Locate the cell with the specified text and output its (x, y) center coordinate. 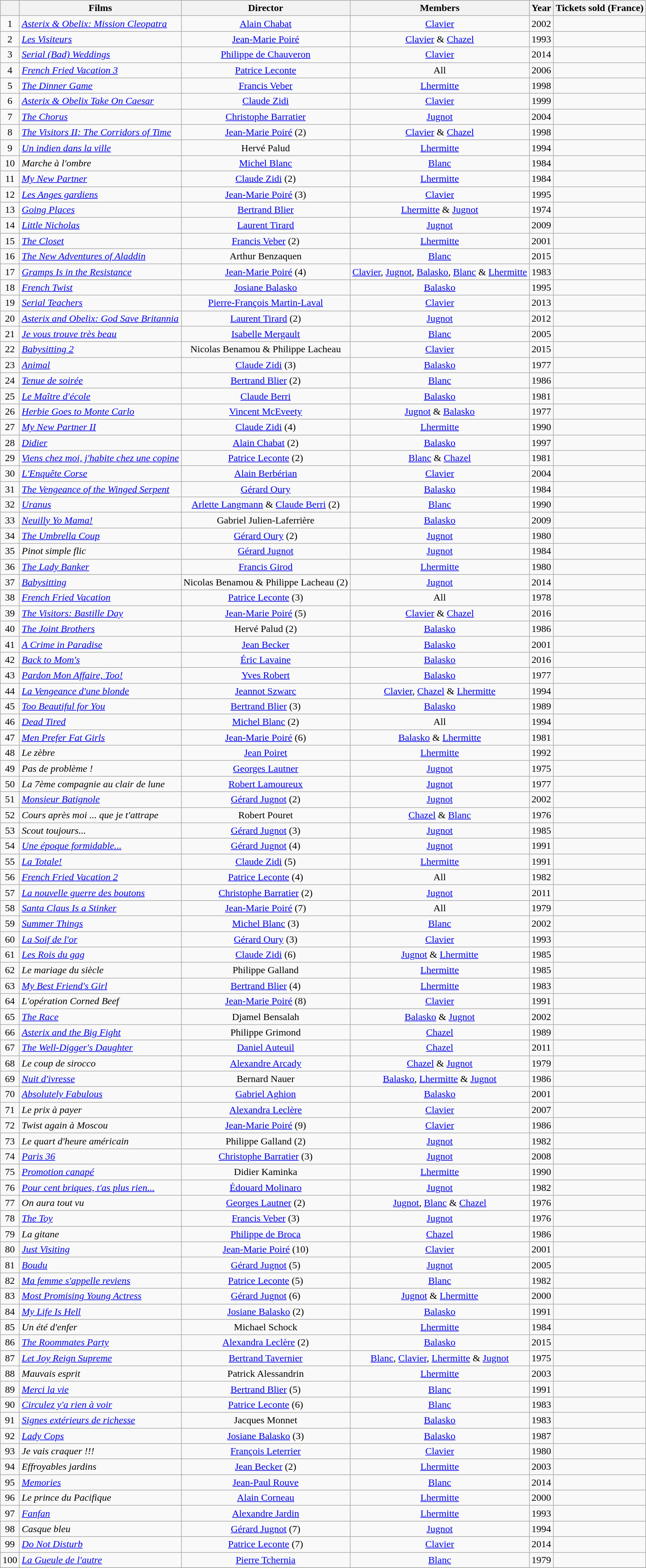
Arlette Langmann & Claude Berri (2) (265, 505)
Lhermitte & Jugnot (440, 210)
70 (10, 1094)
Just Visiting (100, 1250)
Djamel Bensalah (265, 1017)
Clavier, Jugnot, Balasko, Blanc & Lhermitte (440, 272)
85 (10, 1327)
Balasko, Lhermitte & Jugnot (440, 1079)
2007 (542, 1110)
Jean-Marie Poiré (3) (265, 194)
Le prince du Pacifique (100, 1498)
Merci la vie (100, 1389)
Circulez y'a rien à voir (100, 1405)
Alain Chabat (2) (265, 442)
Bertrand Blier (5) (265, 1389)
Blanc & Chazel (440, 458)
The Well-Digger's Daughter (100, 1048)
72 (10, 1125)
Asterix & Obelix: Mission Cleopatra (100, 24)
92 (10, 1435)
Les Rois du gag (100, 955)
Édouard Molinaro (265, 1188)
Claude Zidi (6) (265, 955)
Michael Schock (265, 1327)
Patrice Leconte (265, 70)
Going Places (100, 210)
Alexandre Arcady (265, 1063)
64 (10, 1001)
91 (10, 1420)
75 (10, 1172)
Hervé Palud (2) (265, 629)
52 (10, 815)
23 (10, 365)
Didier Kaminka (265, 1172)
44 (10, 691)
Philippe Grimond (265, 1032)
Jacques Monnet (265, 1420)
Jean Becker (2) (265, 1467)
Jean-Marie Poiré (6) (265, 738)
Daniel Auteuil (265, 1048)
18 (10, 287)
Patrice Leconte (2) (265, 458)
My New Partner (100, 179)
1978 (542, 598)
87 (10, 1358)
L'Enquête Corse (100, 474)
71 (10, 1110)
78 (10, 1219)
Bertrand Blier (2) (265, 380)
Laurent Tirard (2) (265, 318)
3 (10, 55)
The Visitors: Bastille Day (100, 613)
21 (10, 334)
A Crime in Paradise (100, 644)
Santa Claus Is a Stinker (100, 908)
Director (265, 8)
1997 (542, 442)
Gérard Jugnot (6) (265, 1296)
12 (10, 194)
French Fried Vacation (100, 598)
Bertrand Tavernier (265, 1358)
The New Adventures of Aladdin (100, 256)
La 7ème compagnie au clair de lune (100, 784)
34 (10, 536)
Pour cent briques, t'as plus rien... (100, 1188)
François Leterrier (265, 1451)
Marche à l'ombre (100, 163)
66 (10, 1032)
13 (10, 210)
Gérard Jugnot (3) (265, 830)
Blanc, Clavier, Lhermitte & Jugnot (440, 1358)
Effroyables jardins (100, 1467)
1974 (542, 210)
Jean-Marie Poiré (265, 39)
54 (10, 846)
Year (542, 8)
67 (10, 1048)
Georges Lautner (2) (265, 1203)
59 (10, 923)
Promotion canapé (100, 1172)
Pinot simple flic (100, 551)
Men Prefer Fat Girls (100, 738)
Le coup de sirocco (100, 1063)
The Vengeance of the Winged Serpent (100, 489)
Le quart d'heure américain (100, 1141)
89 (10, 1389)
Claude Zidi (265, 101)
Claude Zidi (4) (265, 427)
Too Beautiful for You (100, 707)
74 (10, 1156)
62 (10, 970)
57 (10, 892)
Scout toujours... (100, 830)
Patrice Leconte (4) (265, 877)
Claude Zidi (2) (265, 179)
56 (10, 877)
Francis Veber (3) (265, 1219)
Dead Tired (100, 722)
Robert Lamoureux (265, 784)
Animal (100, 365)
Le zèbre (100, 753)
94 (10, 1467)
2008 (542, 1156)
Gérard Jugnot (5) (265, 1265)
Gérard Jugnot (4) (265, 846)
Éric Lavaine (265, 660)
Pierre Tchernia (265, 1560)
Gabriel Aghion (265, 1094)
The Chorus (100, 117)
L'opération Corned Beef (100, 1001)
Signes extérieurs de richesse (100, 1420)
Alexandra Leclère (265, 1110)
47 (10, 738)
Do Not Disturb (100, 1544)
Patrice Leconte (6) (265, 1405)
Neuilly Yo Mama! (100, 520)
69 (10, 1079)
The Umbrella Coup (100, 536)
20 (10, 318)
63 (10, 986)
Chazel & Jugnot (440, 1063)
36 (10, 567)
Le prix à payer (100, 1110)
Gérard Oury (2) (265, 536)
Isabelle Mergault (265, 334)
37 (10, 582)
La Totale! (100, 861)
24 (10, 380)
Jean-Marie Poiré (9) (265, 1125)
French Fried Vacation 3 (100, 70)
99 (10, 1544)
2006 (542, 70)
Pardon Mon Affaire, Too! (100, 675)
17 (10, 272)
88 (10, 1374)
8 (10, 132)
Fanfan (100, 1513)
27 (10, 427)
Babysitting 2 (100, 349)
1987 (542, 1435)
Paris 36 (100, 1156)
53 (10, 830)
Gérard Jugnot (7) (265, 1529)
Gérard Oury (3) (265, 939)
My Best Friend's Girl (100, 986)
6 (10, 101)
Chazel & Blanc (440, 815)
48 (10, 753)
Herbie Goes to Monte Carlo (100, 411)
Jugnot & Balasko (440, 411)
The Dinner Game (100, 86)
93 (10, 1451)
Bertrand Blier (265, 210)
Philippe de Broca (265, 1234)
Une époque formidable... (100, 846)
Alain Corneau (265, 1498)
65 (10, 1017)
Pierre-François Martin-Laval (265, 303)
38 (10, 598)
55 (10, 861)
Je vais craquer !!! (100, 1451)
Lady Cops (100, 1435)
Memories (100, 1482)
Balasko & Lhermitte (440, 738)
La Vengeance d'une blonde (100, 691)
1 (10, 24)
Viens chez moi, j'habite chez une copine (100, 458)
Je vous trouve très beau (100, 334)
Gérard Jugnot (2) (265, 799)
Summer Things (100, 923)
77 (10, 1203)
9 (10, 148)
Jean-Marie Poiré (2) (265, 132)
Patrice Leconte (7) (265, 1544)
The Visitors II: The Corridors of Time (100, 132)
Jean Becker (265, 644)
Monsieur Batignole (100, 799)
80 (10, 1250)
42 (10, 660)
Back to Mom's (100, 660)
Patrick Alessandrin (265, 1374)
31 (10, 489)
97 (10, 1513)
Bertrand Blier (3) (265, 707)
33 (10, 520)
46 (10, 722)
Michel Blanc (265, 163)
79 (10, 1234)
Bernard Nauer (265, 1079)
Films (100, 8)
22 (10, 349)
90 (10, 1405)
Josiane Balasko (265, 287)
The Lady Banker (100, 567)
Jean-Marie Poiré (10) (265, 1250)
Balasko & Jugnot (440, 1017)
La gitane (100, 1234)
Nicolas Benamou & Philippe Lacheau (2) (265, 582)
81 (10, 1265)
Michel Blanc (2) (265, 722)
Gabriel Julien-Laferrière (265, 520)
Christophe Barratier (2) (265, 892)
100 (10, 1560)
Bertrand Blier (4) (265, 986)
Laurent Tirard (265, 225)
15 (10, 241)
Francis Veber (265, 86)
32 (10, 505)
Philippe de Chauveron (265, 55)
Jean-Marie Poiré (7) (265, 908)
Georges Lautner (265, 769)
86 (10, 1343)
25 (10, 396)
51 (10, 799)
Michel Blanc (3) (265, 923)
The Race (100, 1017)
82 (10, 1281)
5 (10, 86)
Les Anges gardiens (100, 194)
Alexandra Leclère (2) (265, 1343)
14 (10, 225)
On aura tout vu (100, 1203)
Casque bleu (100, 1529)
Francis Veber (2) (265, 241)
45 (10, 707)
98 (10, 1529)
French Twist (100, 287)
Robert Pouret (265, 815)
Cours après moi ... que je t'attrape (100, 815)
Un été d'enfer (100, 1327)
11 (10, 179)
95 (10, 1482)
Gérard Jugnot (265, 551)
Alexandre Jardin (265, 1513)
35 (10, 551)
39 (10, 613)
40 (10, 629)
Claude Zidi (3) (265, 365)
Philippe Galland (265, 970)
La Gueule de l'autre (100, 1560)
Members (440, 8)
My Life Is Hell (100, 1312)
Hervé Palud (265, 148)
French Fried Vacation 2 (100, 877)
Christophe Barratier (265, 117)
61 (10, 955)
Jean-Paul Rouve (265, 1482)
Absolutely Fabulous (100, 1094)
Asterix and Obelix: God Save Britannia (100, 318)
68 (10, 1063)
96 (10, 1498)
Le Maître d'école (100, 396)
The Joint Brothers (100, 629)
Patrice Leconte (5) (265, 1281)
30 (10, 474)
76 (10, 1188)
Jugnot, Blanc & Chazel (440, 1203)
Alain Berbérian (265, 474)
Vincent McEveety (265, 411)
Le mariage du siècle (100, 970)
41 (10, 644)
Les Visiteurs (100, 39)
Twist again à Moscou (100, 1125)
28 (10, 442)
La Soif de l'or (100, 939)
Nuit d'ivresse (100, 1079)
50 (10, 784)
Pas de problème ! (100, 769)
4 (10, 70)
26 (10, 411)
Un indien dans la ville (100, 148)
My New Partner II (100, 427)
Ma femme s'appelle reviens (100, 1281)
Asterix & Obelix Take On Caesar (100, 101)
Francis Girod (265, 567)
Jean-Marie Poiré (5) (265, 613)
49 (10, 769)
The Closet (100, 241)
Alain Chabat (265, 24)
Clavier, Chazel & Lhermitte (440, 691)
Patrice Leconte (3) (265, 598)
Asterix and the Big Fight (100, 1032)
Most Promising Young Actress (100, 1296)
Philippe Galland (2) (265, 1141)
60 (10, 939)
73 (10, 1141)
Jeannot Szwarc (265, 691)
43 (10, 675)
Josiane Balasko (3) (265, 1435)
83 (10, 1296)
2012 (542, 318)
Mauvais esprit (100, 1374)
58 (10, 908)
2013 (542, 303)
La nouvelle guerre des boutons (100, 892)
29 (10, 458)
Little Nicholas (100, 225)
16 (10, 256)
Babysitting (100, 582)
Arthur Benzaquen (265, 256)
Jean Poiret (265, 753)
Tenue de soirée (100, 380)
Josiane Balasko (2) (265, 1312)
Serial Teachers (100, 303)
Boudu (100, 1265)
7 (10, 117)
Tickets sold (France) (600, 8)
1992 (542, 753)
Yves Robert (265, 675)
Let Joy Reign Supreme (100, 1358)
10 (10, 163)
Claude Berri (265, 396)
1999 (542, 101)
Didier (100, 442)
Christophe Barratier (3) (265, 1156)
Uranus (100, 505)
2 (10, 39)
Gramps Is in the Resistance (100, 272)
Claude Zidi (5) (265, 861)
Serial (Bad) Weddings (100, 55)
The Roommates Party (100, 1343)
84 (10, 1312)
19 (10, 303)
The Toy (100, 1219)
Gérard Oury (265, 489)
Jean-Marie Poiré (4) (265, 272)
Nicolas Benamou & Philippe Lacheau (265, 349)
Jean-Marie Poiré (8) (265, 1001)
